Scan for the cell matching the given text and deliver its (x, y) coordinate at center. 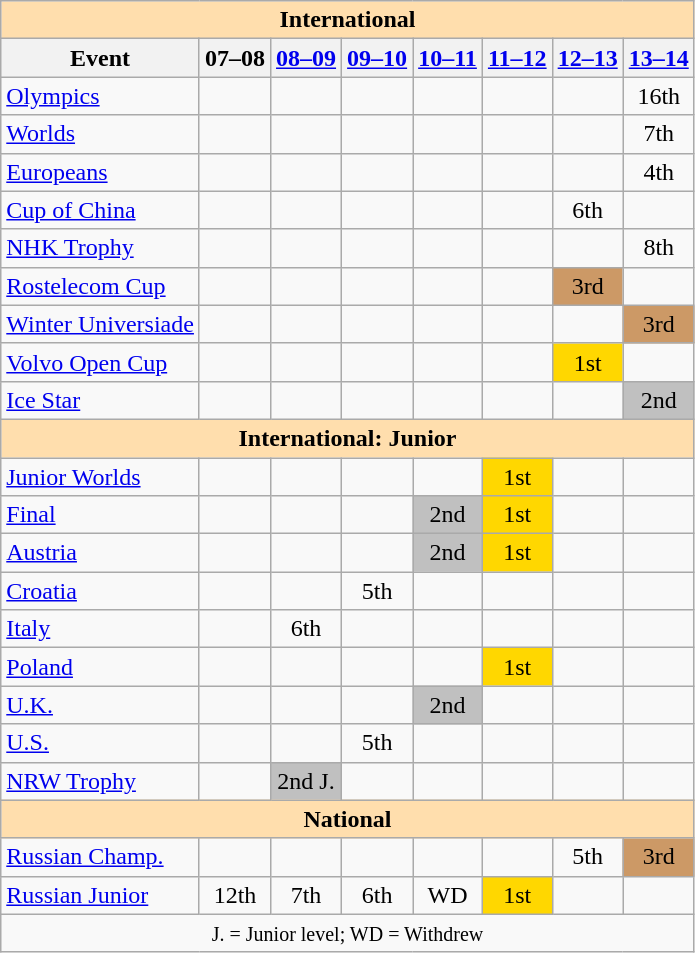
Italy (100, 629)
Rostelecom Cup (100, 286)
Russian Junior (100, 895)
Russian Champ. (100, 857)
07–08 (234, 58)
2nd J. (306, 781)
NRW Trophy (100, 781)
International: Junior (348, 438)
Event (100, 58)
International (348, 20)
U.K. (100, 705)
Austria (100, 553)
Croatia (100, 591)
08–09 (306, 58)
Final (100, 515)
Volvo Open Cup (100, 362)
U.S. (100, 743)
NHK Trophy (100, 248)
Cup of China (100, 210)
4th (658, 172)
J. = Junior level; WD = Withdrew (348, 933)
10–11 (448, 58)
WD (448, 895)
Poland (100, 667)
Junior Worlds (100, 477)
Winter Universiade (100, 324)
13–14 (658, 58)
Ice Star (100, 400)
12–13 (588, 58)
09–10 (378, 58)
National (348, 819)
12th (234, 895)
Olympics (100, 96)
11–12 (517, 58)
Europeans (100, 172)
8th (658, 248)
16th (658, 96)
Worlds (100, 134)
